Scan for the cell matching the given text and deliver its [x, y] coordinate at center. 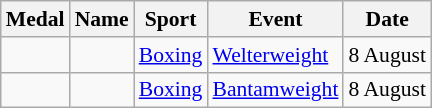
Event [275, 19]
Name [102, 19]
Medal [36, 19]
Sport [171, 19]
Date [386, 19]
Bantamweight [275, 90]
Welterweight [275, 55]
